For the text-containing cell, return its midpoint in [x, y] coordinate format. 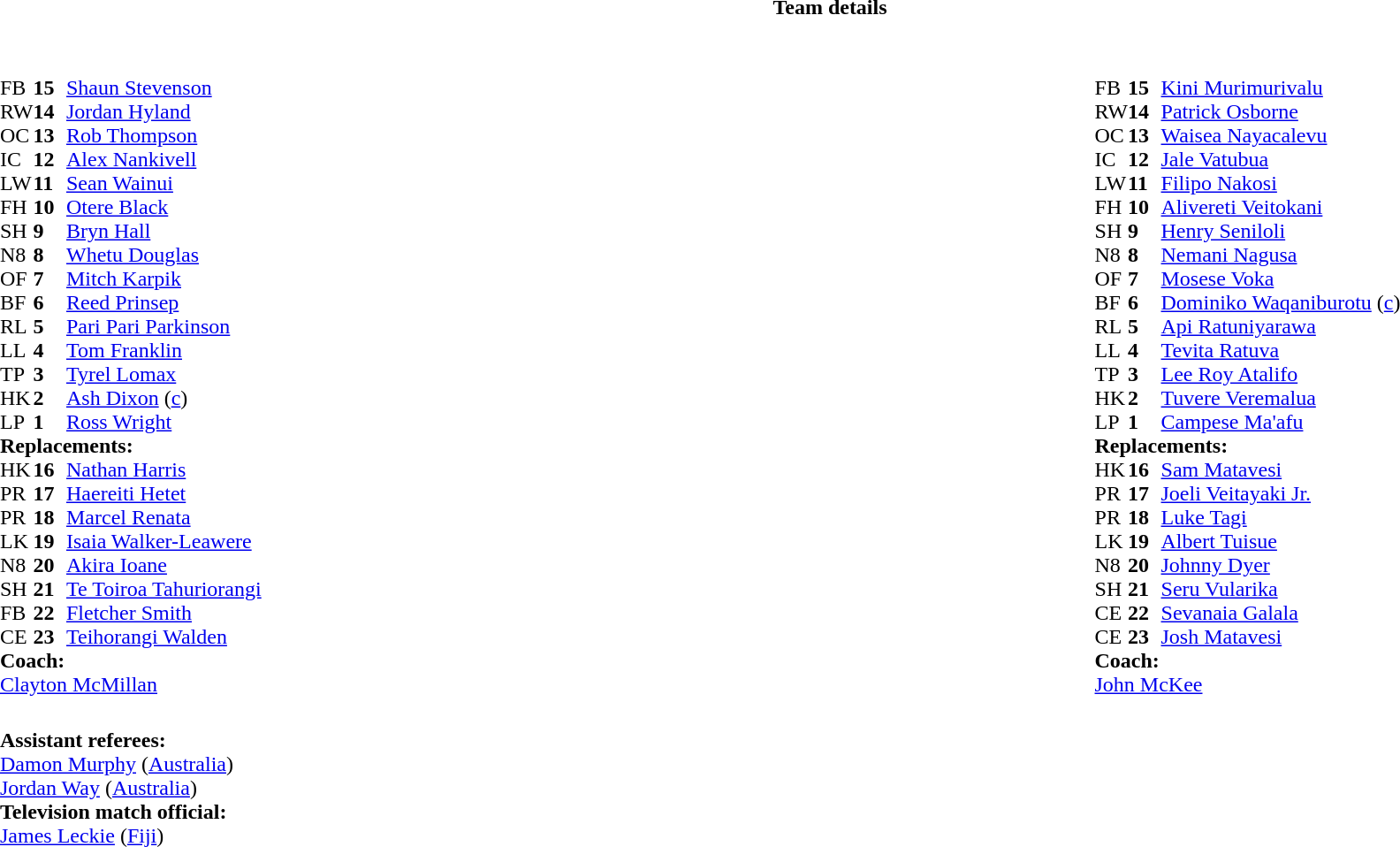
Mitch Karpik [164, 279]
Pari Pari Parkinson [164, 327]
Ash Dixon (c) [164, 398]
Tyrel Lomax [164, 375]
Shaun Stevenson [164, 88]
Ross Wright [164, 423]
Coach: [131, 661]
Reed Prinsep [164, 302]
Akira Ioane [164, 566]
Jordan Hyland [164, 111]
Replacements: [131, 446]
Bryn Hall [164, 232]
Otere Black [164, 207]
Te Toiroa Tahuriorangi [164, 589]
Isaia Walker-Leawere [164, 541]
Alex Nankivell [164, 159]
Tom Franklin [164, 350]
Sean Wainui [164, 184]
Haereiti Hetet [164, 493]
Fletcher Smith [164, 614]
Nathan Harris [164, 470]
Teihorangi Walden [164, 637]
Whetu Douglas [164, 255]
Marcel Renata [164, 518]
Rob Thompson [164, 136]
Clayton McMillan [131, 684]
